Identify which cell holds the provided text, then report its [X, Y] central coordinate. 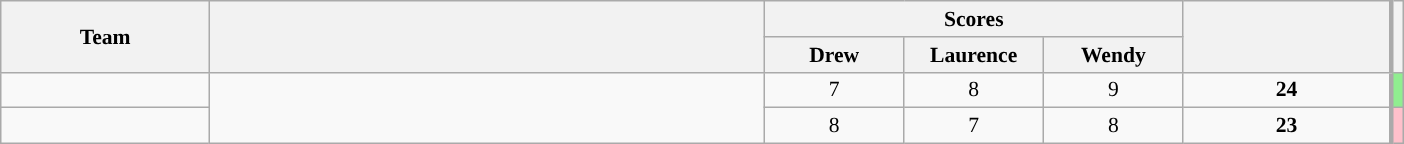
23 [1287, 126]
9 [1114, 90]
Scores [974, 19]
Wendy [1114, 55]
Laurence [974, 55]
Drew [834, 55]
Team [106, 36]
24 [1287, 90]
